Provide the [X, Y] coordinate of the cell's center where the given text is located.  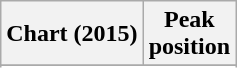
Chart (2015) [72, 34]
Peak position [189, 34]
